Scan for the cell matching the given text and deliver its [X, Y] coordinate at center. 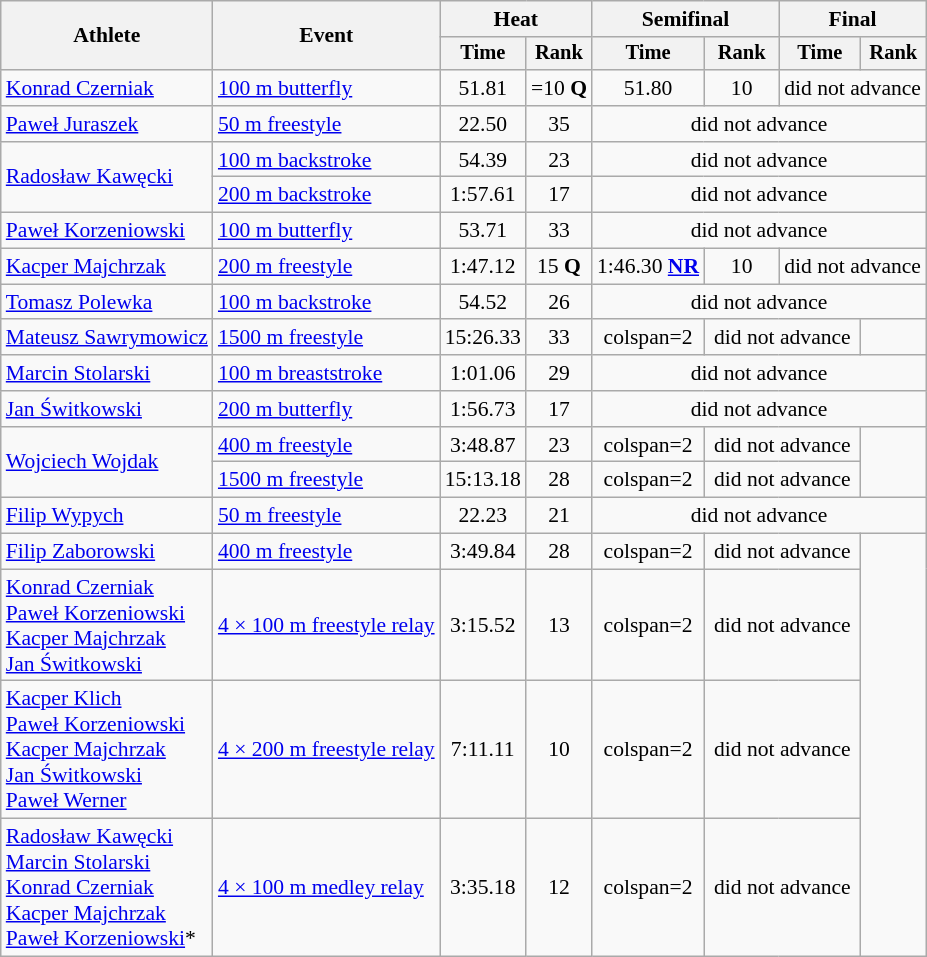
Heat [516, 19]
54.39 [483, 160]
3:35.18 [483, 888]
13 [559, 625]
3:48.87 [483, 445]
4 × 100 m medley relay [326, 888]
Radosław KawęckiMarcin StolarskiKonrad CzerniakKacper MajchrzakPaweł Korzeniowski* [107, 888]
29 [559, 373]
54.52 [483, 302]
15:26.33 [483, 338]
Konrad CzerniakPaweł KorzeniowskiKacper MajchrzakJan Świtkowski [107, 625]
12 [559, 888]
Filip Wypych [107, 516]
53.71 [483, 231]
Mateusz Sawrymowicz [107, 338]
200 m butterfly [326, 409]
21 [559, 516]
Semifinal [686, 19]
15:13.18 [483, 480]
Kacper KlichPaweł KorzeniowskiKacper MajchrzakJan ŚwitkowskiPaweł Werner [107, 750]
3:15.52 [483, 625]
Marcin Stolarski [107, 373]
200 m backstroke [326, 195]
Jan Świtkowski [107, 409]
Wojciech Wojdak [107, 462]
=10 Q [559, 88]
Radosław Kawęcki [107, 178]
Konrad Czerniak [107, 88]
Kacper Majchrzak [107, 267]
100 m breaststroke [326, 373]
15 Q [559, 267]
200 m freestyle [326, 267]
Paweł Juraszek [107, 124]
1:01.06 [483, 373]
51.80 [648, 88]
Event [326, 36]
Filip Zaborowski [107, 552]
3:49.84 [483, 552]
Athlete [107, 36]
1:47.12 [483, 267]
Final [852, 19]
22.23 [483, 516]
26 [559, 302]
7:11.11 [483, 750]
1:46.30 NR [648, 267]
4 × 200 m freestyle relay [326, 750]
4 × 100 m freestyle relay [326, 625]
1:57.61 [483, 195]
1:56.73 [483, 409]
22.50 [483, 124]
Paweł Korzeniowski [107, 231]
51.81 [483, 88]
Tomasz Polewka [107, 302]
35 [559, 124]
